Determine the (x, y) coordinate at the center of the cell enclosing the given text.  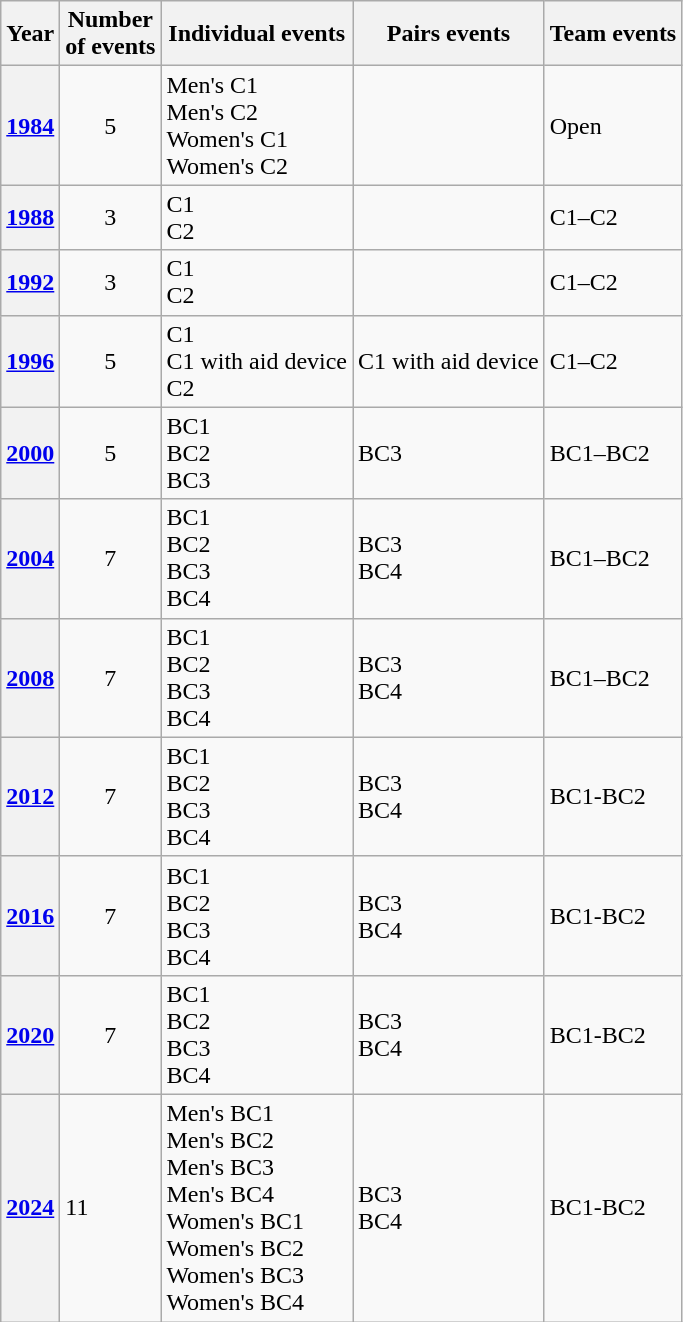
BC1BC2BC3 (257, 453)
Number of events (110, 34)
Team events (613, 34)
C1C1 with aid deviceC2 (257, 361)
BC3 (449, 453)
1988 (30, 218)
2016 (30, 916)
2012 (30, 796)
1996 (30, 361)
1992 (30, 282)
2020 (30, 1034)
Open (613, 126)
1984 (30, 126)
2008 (30, 678)
Year (30, 34)
C1 with aid device (449, 361)
11 (110, 1208)
Pairs events (449, 34)
Men's C1Men's C2Women's C1Women's C2 (257, 126)
Men's BC1Men's BC2Men's BC3Men's BC4Women's BC1Women's BC2Women's BC3Women's BC4 (257, 1208)
Individual events (257, 34)
2004 (30, 558)
2000 (30, 453)
2024 (30, 1208)
